For the text-containing cell, return its midpoint in (x, y) coordinate format. 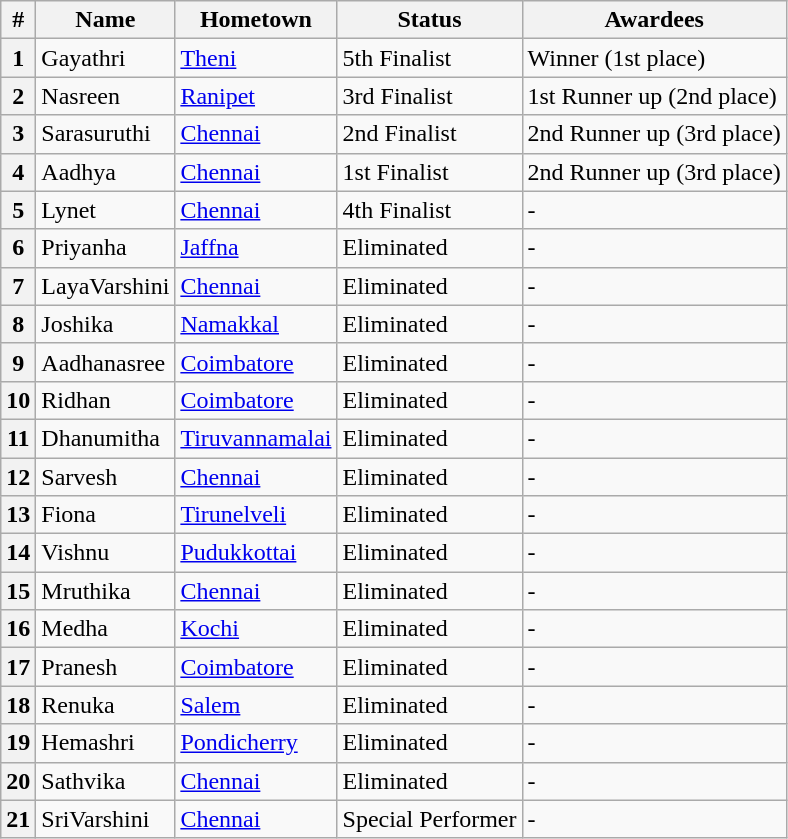
Hometown (256, 20)
1 (18, 58)
Aadhanasree (106, 362)
Joshika (106, 324)
Fiona (106, 515)
Sarasuruthi (106, 134)
15 (18, 591)
Tirunelveli (256, 515)
16 (18, 629)
Hemashri (106, 743)
Name (106, 20)
3rd Finalist (430, 96)
Pudukkottai (256, 553)
9 (18, 362)
4th Finalist (430, 210)
18 (18, 705)
Pondicherry (256, 743)
SriVarshini (106, 819)
12 (18, 477)
Vishnu (106, 553)
20 (18, 781)
Status (430, 20)
1st Runner up (2nd place) (654, 96)
5th Finalist (430, 58)
13 (18, 515)
Renuka (106, 705)
Priyanha (106, 248)
Medha (106, 629)
Winner (1st place) (654, 58)
Ridhan (106, 400)
Awardees (654, 20)
2nd Finalist (430, 134)
1st Finalist (430, 172)
Salem (256, 705)
Theni (256, 58)
17 (18, 667)
6 (18, 248)
Pranesh (106, 667)
11 (18, 438)
Sathvika (106, 781)
Ranipet (256, 96)
4 (18, 172)
Special Performer (430, 819)
Nasreen (106, 96)
Aadhya (106, 172)
Jaffna (256, 248)
Mruthika (106, 591)
Namakkal (256, 324)
Lynet (106, 210)
LayaVarshini (106, 286)
# (18, 20)
Tiruvannamalai (256, 438)
Kochi (256, 629)
8 (18, 324)
5 (18, 210)
21 (18, 819)
Gayathri (106, 58)
10 (18, 400)
7 (18, 286)
19 (18, 743)
14 (18, 553)
3 (18, 134)
2 (18, 96)
Sarvesh (106, 477)
Dhanumitha (106, 438)
